Locate the cell with the specified text and output its (x, y) center coordinate. 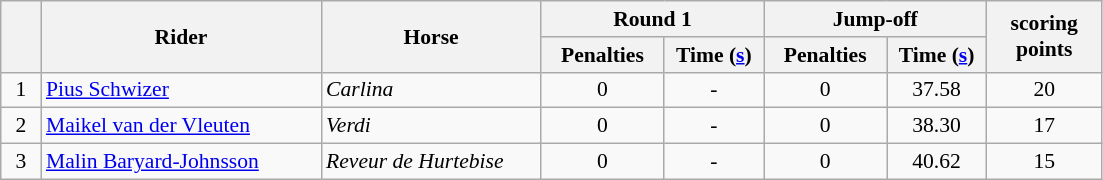
Verdi (431, 126)
3 (21, 162)
Carlina (431, 90)
Horse (431, 36)
38.30 (936, 126)
Rider (181, 36)
Malin Baryard-Johnsson (181, 162)
Reveur de Hurtebise (431, 162)
1 (21, 90)
scoringpoints (1044, 36)
Pius Schwizer (181, 90)
2 (21, 126)
15 (1044, 162)
37.58 (936, 90)
Maikel van der Vleuten (181, 126)
Jump-off (876, 19)
17 (1044, 126)
40.62 (936, 162)
20 (1044, 90)
Round 1 (652, 19)
